Return the [x, y] coordinate for the center point of the cell that contains the specified text.  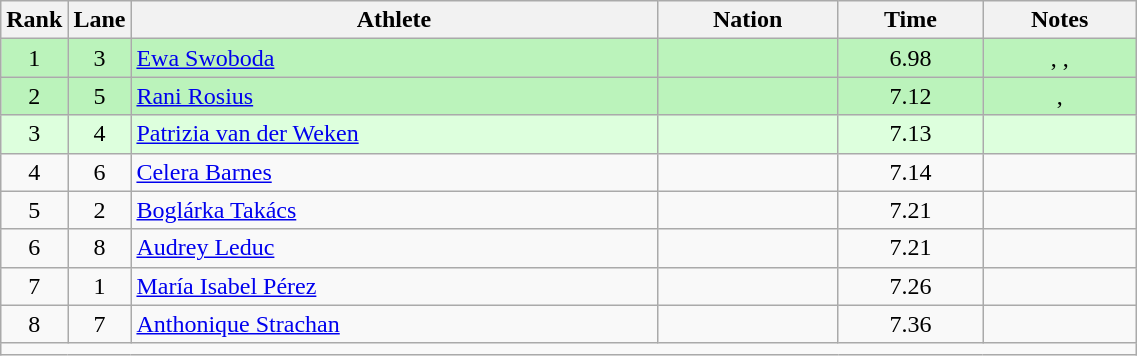
7.13 [910, 134]
Audrey Leduc [394, 248]
7.12 [910, 96]
, [1060, 96]
Rani Rosius [394, 96]
7.14 [910, 172]
Athlete [394, 20]
Ewa Swoboda [394, 58]
7.26 [910, 286]
Patrizia van der Weken [394, 134]
Boglárka Takács [394, 210]
, , [1060, 58]
Notes [1060, 20]
Lane [100, 20]
Nation [748, 20]
Rank [34, 20]
7.36 [910, 324]
6.98 [910, 58]
Time [910, 20]
Celera Barnes [394, 172]
Anthonique Strachan [394, 324]
María Isabel Pérez [394, 286]
